From the cell containing the given text, extract its center point as (X, Y) coordinate. 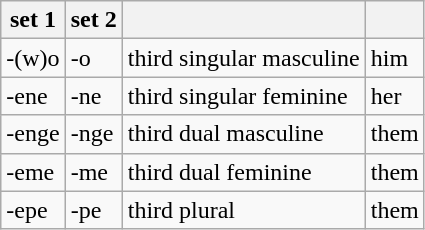
him (394, 58)
-pe (94, 210)
-me (94, 172)
third singular masculine (244, 58)
-(w)o (33, 58)
-eme (33, 172)
her (394, 96)
set 1 (33, 20)
-ene (33, 96)
set 2 (94, 20)
third plural (244, 210)
-nge (94, 134)
third dual feminine (244, 172)
third dual masculine (244, 134)
-enge (33, 134)
third singular feminine (244, 96)
-epe (33, 210)
-o (94, 58)
-ne (94, 96)
